Pinpoint the cell where the given text exists, returning its (x, y) midpoint coordinate. 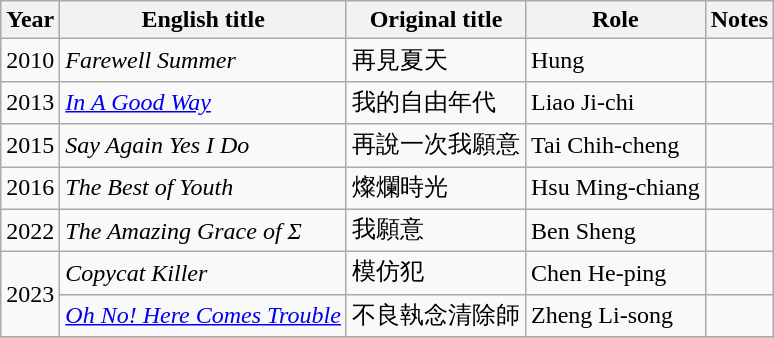
再見夏天 (436, 60)
Zheng Li-song (615, 316)
Tai Chih-cheng (615, 146)
2023 (30, 294)
我的自由年代 (436, 102)
Oh No! Here Comes Trouble (204, 316)
2010 (30, 60)
Year (30, 20)
Original title (436, 20)
2016 (30, 188)
Liao Ji-chi (615, 102)
不良執念清除師 (436, 316)
我願意 (436, 230)
燦爛時光 (436, 188)
Chen He-ping (615, 274)
Notes (739, 20)
Hung (615, 60)
2022 (30, 230)
Copycat Killer (204, 274)
模仿犯 (436, 274)
Role (615, 20)
Farewell Summer (204, 60)
再說一次我願意 (436, 146)
2015 (30, 146)
The Amazing Grace of Σ (204, 230)
In A Good Way (204, 102)
The Best of Youth (204, 188)
Ben Sheng (615, 230)
Hsu Ming-chiang (615, 188)
English title (204, 20)
2013 (30, 102)
Say Again Yes I Do (204, 146)
